Output the [X, Y] coordinate of the center of the cell containing the given text.  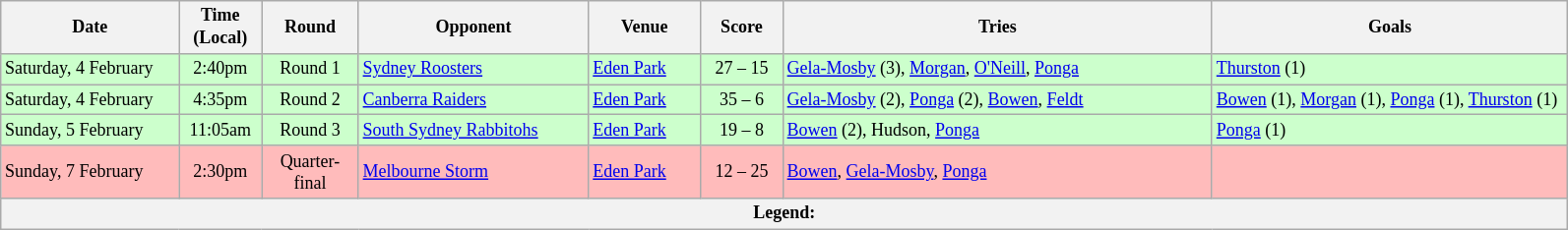
11:05am [220, 130]
Thurston (1) [1390, 69]
Gela-Mosby (2), Ponga (2), Bowen, Feldt [997, 100]
Date [91, 28]
Bowen (1), Morgan (1), Ponga (1), Thurston (1) [1390, 100]
Venue [645, 28]
Time (Local) [220, 28]
Bowen, Gela-Mosby, Ponga [997, 172]
19 – 8 [742, 130]
Opponent [473, 28]
Sydney Roosters [473, 69]
2:30pm [220, 172]
South Sydney Rabbitohs [473, 130]
4:35pm [220, 100]
Round 3 [311, 130]
Ponga (1) [1390, 130]
Round 1 [311, 69]
Bowen (2), Hudson, Ponga [997, 130]
Melbourne Storm [473, 172]
Gela-Mosby (3), Morgan, O'Neill, Ponga [997, 69]
Round [311, 28]
Tries [997, 28]
Legend: [784, 214]
2:40pm [220, 69]
27 – 15 [742, 69]
35 – 6 [742, 100]
Quarter-final [311, 172]
Sunday, 7 February [91, 172]
Sunday, 5 February [91, 130]
Canberra Raiders [473, 100]
Goals [1390, 28]
Score [742, 28]
Round 2 [311, 100]
12 – 25 [742, 172]
